Identify which cell holds the provided text, then report its (X, Y) central coordinate. 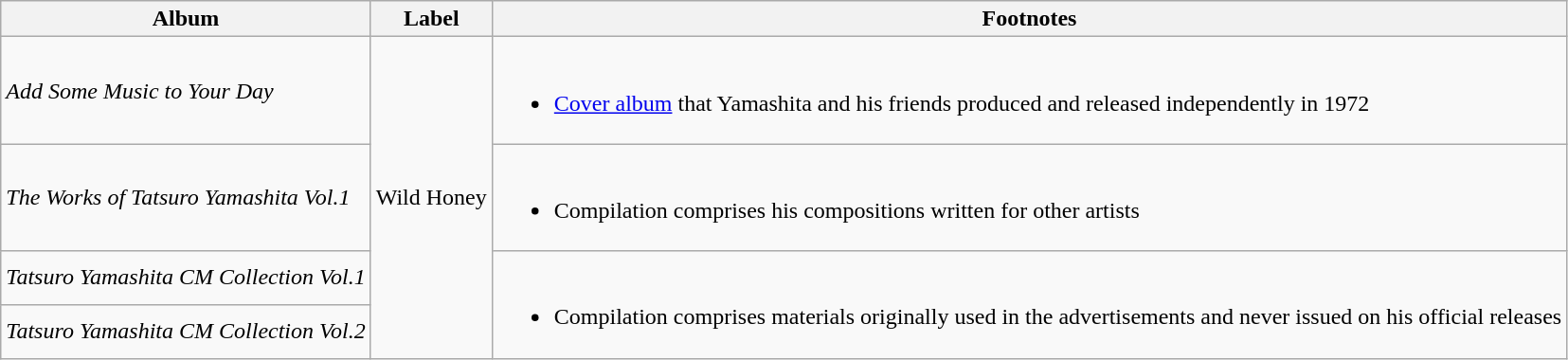
Compilation comprises materials originally used in the advertisements and never issued on his official releases (1029, 305)
Label (431, 19)
Wild Honey (431, 197)
Footnotes (1029, 19)
Cover album that Yamashita and his friends produced and released independently in 1972 (1029, 91)
Tatsuro Yamashita CM Collection Vol.1 (186, 279)
Album (186, 19)
Compilation comprises his compositions written for other artists (1029, 197)
The Works of Tatsuro Yamashita Vol.1 (186, 197)
Tatsuro Yamashita CM Collection Vol.2 (186, 332)
Add Some Music to Your Day (186, 91)
